Find where the given text appears and provide that cell's center as (x, y) coordinate. 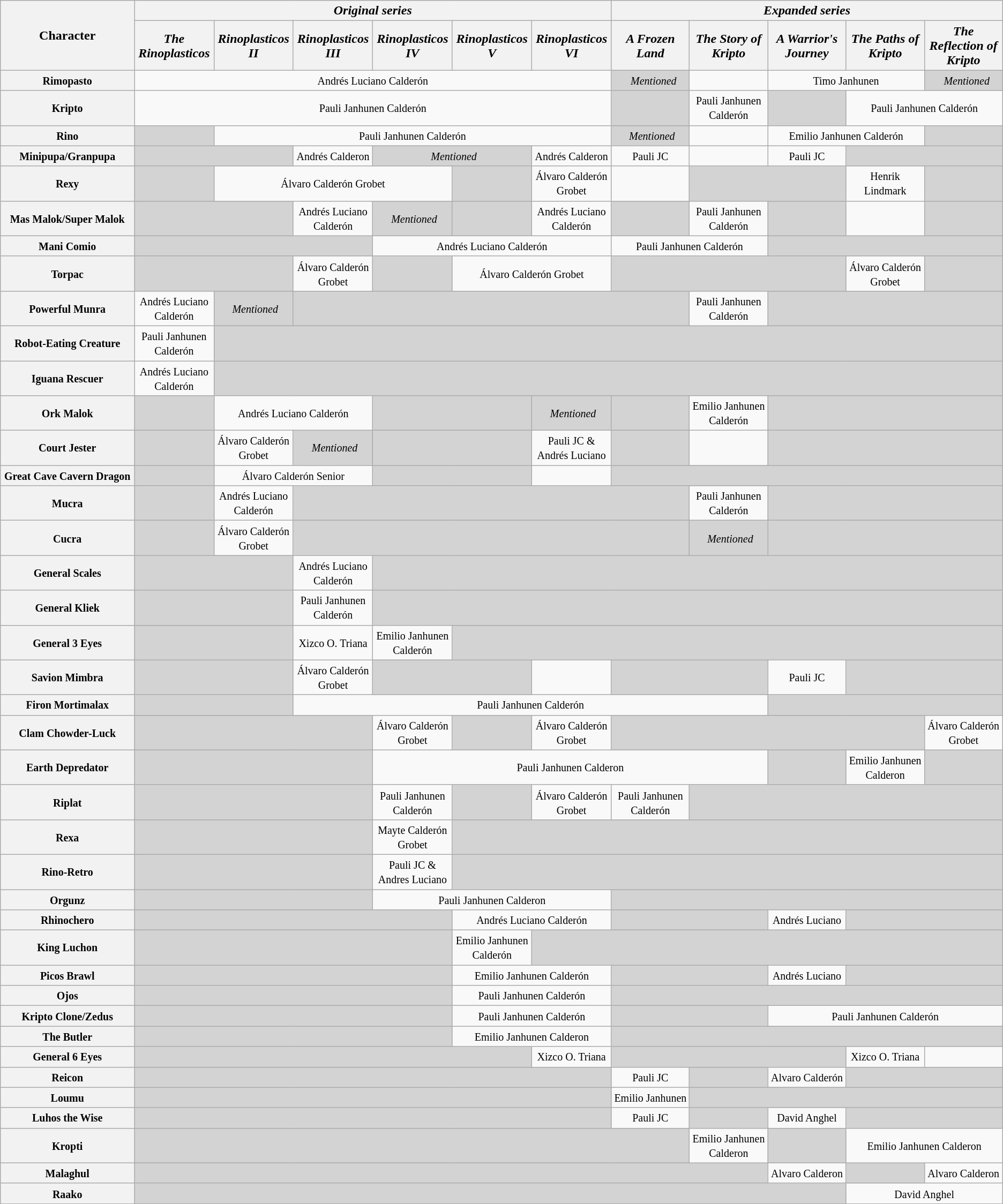
Iguana Rescuer (68, 378)
Malaghul (68, 1173)
Great Cave Cavern Dragon (68, 476)
General 3 Eyes (68, 643)
Powerful Munra (68, 308)
Emilio Janhunen (650, 1097)
Picos Brawl (68, 975)
Rinoplasticos V (492, 46)
Cucra (68, 538)
The Story of Kripto (729, 46)
Court Jester (68, 448)
Riplat (68, 802)
Robot-Eating Creature (68, 343)
Rinoplasticos IV (413, 46)
Luhos the Wise (68, 1118)
Rimopasto (68, 80)
Orgunz (68, 899)
Raako (68, 1193)
Savion Mimbra (68, 677)
Torpac (68, 273)
The Reflection of Kripto (963, 46)
Rinoplasticos VI (571, 46)
Expanded series (807, 11)
Rexa (68, 837)
Minipupa/Granpupa (68, 156)
Rinoplasticos II (253, 46)
Rino (68, 136)
Ojos (68, 996)
Henrik Lindmark (885, 183)
Rinoplasticos III (333, 46)
Mas Malok/Super Malok (68, 219)
Kripto (68, 108)
General Scales (68, 573)
Reicon (68, 1077)
Alvaro Calderón (807, 1077)
Earth Depredator (68, 767)
Timo Janhunen (846, 80)
Mani Comio (68, 246)
Rhinochero (68, 920)
Pauli JC & Andres Luciano (413, 872)
A Frozen Land (650, 46)
Character (68, 35)
A Warrior's Journey (807, 46)
Álvaro Calderón Senior (294, 476)
Kropti (68, 1145)
General Kliek (68, 607)
Firon Mortimalax (68, 705)
King Luchon (68, 948)
General 6 Eyes (68, 1057)
Pauli JC & Andrés Luciano (571, 448)
Rino-Retro (68, 872)
Ork Malok (68, 413)
Original series (373, 11)
The Rinoplasticos (174, 46)
Loumu (68, 1097)
The Paths of Kripto (885, 46)
Clam Chowder-Luck (68, 733)
Mayte Calderón Grobet (413, 837)
Rexy (68, 183)
Kripto Clone/Zedus (68, 1016)
Mucra (68, 503)
The Butler (68, 1036)
